Locate the cell with the specified text and output its [X, Y] center coordinate. 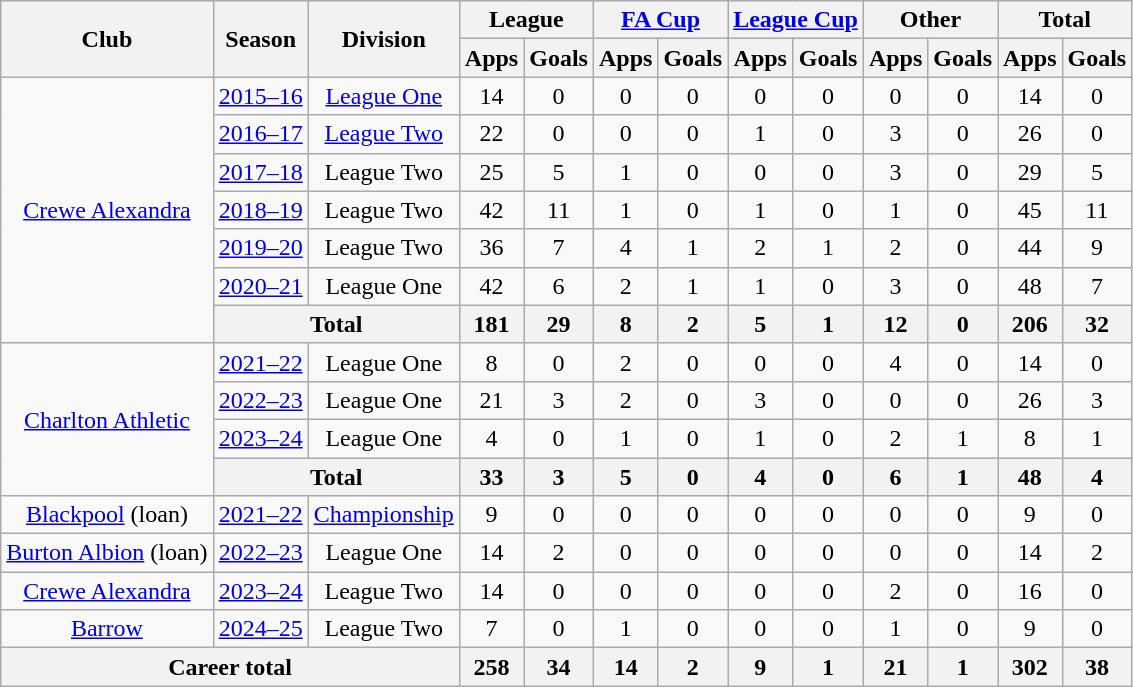
League Cup [796, 20]
38 [1097, 667]
181 [491, 324]
34 [559, 667]
League [526, 20]
Barrow [107, 629]
36 [491, 248]
258 [491, 667]
Season [260, 39]
2015–16 [260, 96]
2020–21 [260, 286]
Division [384, 39]
2016–17 [260, 134]
Charlton Athletic [107, 419]
12 [895, 324]
44 [1030, 248]
Career total [230, 667]
Burton Albion (loan) [107, 553]
Blackpool (loan) [107, 515]
25 [491, 172]
22 [491, 134]
2024–25 [260, 629]
33 [491, 477]
Club [107, 39]
FA Cup [660, 20]
Championship [384, 515]
2017–18 [260, 172]
302 [1030, 667]
2018–19 [260, 210]
Other [930, 20]
16 [1030, 591]
2019–20 [260, 248]
45 [1030, 210]
32 [1097, 324]
206 [1030, 324]
